Provide the [X, Y] coordinate of the cell's center where the given text is located.  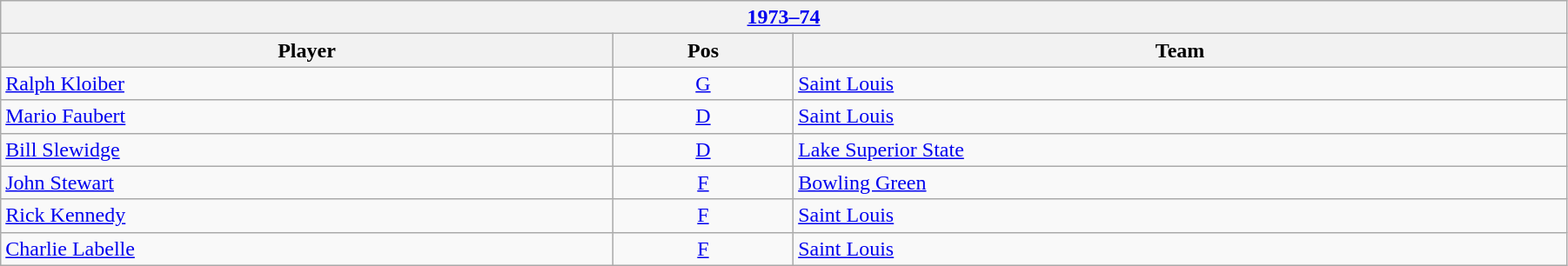
Rick Kennedy [307, 216]
G [703, 83]
John Stewart [307, 183]
Ralph Kloiber [307, 83]
1973–74 [784, 17]
Lake Superior State [1180, 150]
Charlie Labelle [307, 249]
Player [307, 50]
Pos [703, 50]
Bill Slewidge [307, 150]
Bowling Green [1180, 183]
Team [1180, 50]
Mario Faubert [307, 116]
